From the cell containing the given text, extract its center point as [x, y] coordinate. 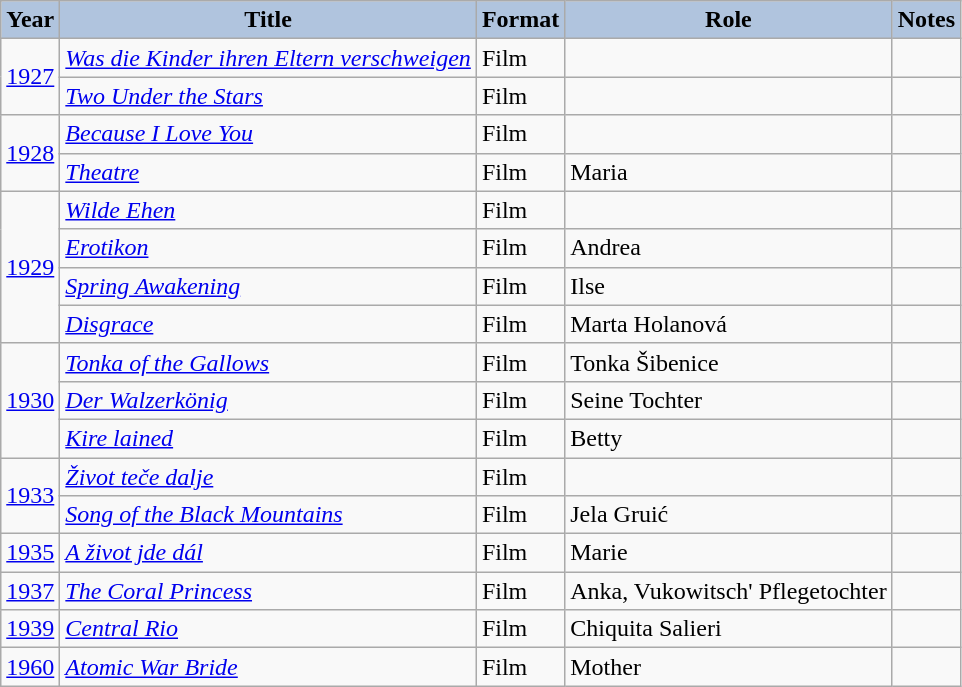
1937 [30, 591]
Atomic War Bride [268, 667]
Jela Gruić [728, 515]
Betty [728, 438]
Spring Awakening [268, 286]
Tonka of the Gallows [268, 362]
Two Under the Stars [268, 96]
1933 [30, 496]
Tonka Šibenice [728, 362]
1935 [30, 553]
Theatre [268, 172]
Title [268, 20]
Chiquita Salieri [728, 629]
1930 [30, 400]
Erotikon [268, 248]
Because I Love You [268, 134]
Central Rio [268, 629]
Disgrace [268, 324]
Was die Kinder ihren Eltern verschweigen [268, 58]
1928 [30, 153]
1939 [30, 629]
Format [520, 20]
Maria [728, 172]
Ilse [728, 286]
Role [728, 20]
Der Walzerkönig [268, 400]
Marie [728, 553]
Anka, Vukowitsch' Pflegetochter [728, 591]
Notes [926, 20]
Marta Holanová [728, 324]
Andrea [728, 248]
Kire lained [268, 438]
Song of the Black Mountains [268, 515]
1929 [30, 267]
Mother [728, 667]
Year [30, 20]
Seine Tochter [728, 400]
Život teče dalje [268, 477]
A život jde dál [268, 553]
Wilde Ehen [268, 210]
The Coral Princess [268, 591]
1927 [30, 77]
1960 [30, 667]
